Extract the [X, Y] coordinate from the center of the cell holding the provided text.  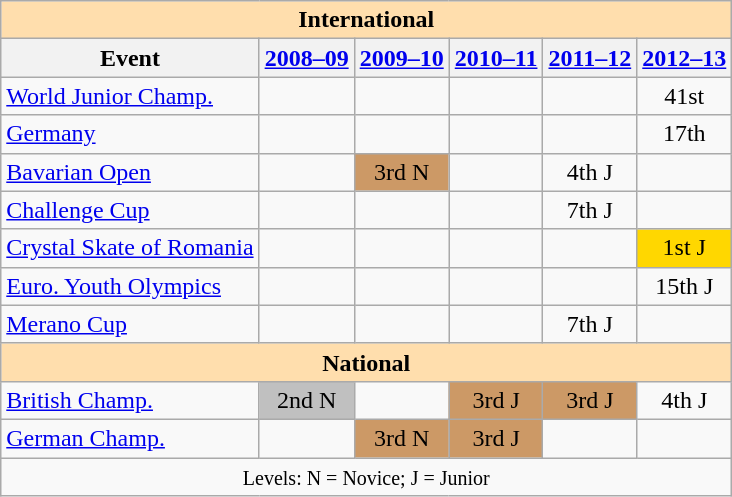
Event [130, 58]
Bavarian Open [130, 172]
2008–09 [306, 58]
German Champ. [130, 438]
1st J [684, 248]
17th [684, 134]
Merano Cup [130, 324]
International [366, 20]
15th J [684, 286]
Crystal Skate of Romania [130, 248]
2009–10 [402, 58]
National [366, 362]
41st [684, 96]
2012–13 [684, 58]
2011–12 [590, 58]
2nd N [306, 400]
World Junior Champ. [130, 96]
Germany [130, 134]
2010–11 [496, 58]
Levels: N = Novice; J = Junior [366, 477]
Euro. Youth Olympics [130, 286]
Challenge Cup [130, 210]
British Champ. [130, 400]
